Search for the cell housing the specified text and yield its [X, Y] center coordinate. 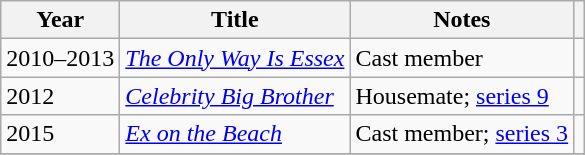
Year [60, 20]
Notes [462, 20]
Housemate; series 9 [462, 96]
2010–2013 [60, 58]
Ex on the Beach [235, 134]
The Only Way Is Essex [235, 58]
Cast member [462, 58]
Cast member; series 3 [462, 134]
Title [235, 20]
2015 [60, 134]
Celebrity Big Brother [235, 96]
2012 [60, 96]
